Identify which cell holds the provided text, then report its (X, Y) central coordinate. 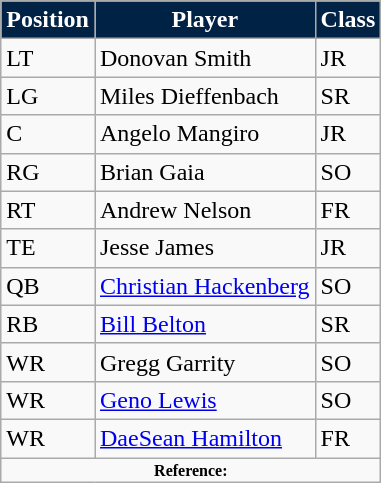
Gregg Garrity (204, 362)
Jesse James (204, 248)
LT (48, 58)
DaeSean Hamilton (204, 438)
Reference: (191, 470)
QB (48, 286)
Miles Dieffenbach (204, 96)
Donovan Smith (204, 58)
Andrew Nelson (204, 210)
Geno Lewis (204, 400)
TE (48, 248)
RG (48, 172)
Position (48, 20)
Angelo Mangiro (204, 134)
Brian Gaia (204, 172)
Bill Belton (204, 324)
LG (48, 96)
RB (48, 324)
Player (204, 20)
RT (48, 210)
Class (348, 20)
C (48, 134)
Christian Hackenberg (204, 286)
